Output the (X, Y) coordinate of the center of the cell containing the given text.  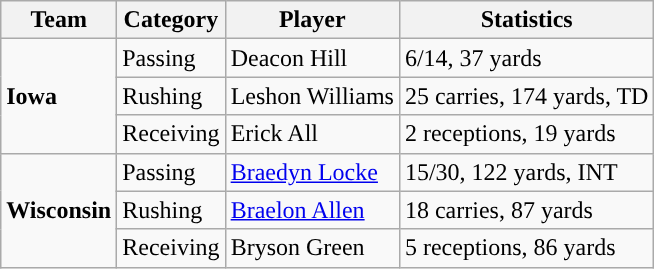
Player (312, 20)
18 carries, 87 yards (526, 210)
Braelon Allen (312, 210)
Team (59, 20)
Statistics (526, 20)
Erick All (312, 134)
Category (171, 20)
Iowa (59, 96)
Deacon Hill (312, 58)
Braedyn Locke (312, 172)
Leshon Williams (312, 96)
6/14, 37 yards (526, 58)
5 receptions, 86 yards (526, 248)
Bryson Green (312, 248)
2 receptions, 19 yards (526, 134)
15/30, 122 yards, INT (526, 172)
Wisconsin (59, 210)
25 carries, 174 yards, TD (526, 96)
